Search for the cell housing the specified text and yield its (x, y) center coordinate. 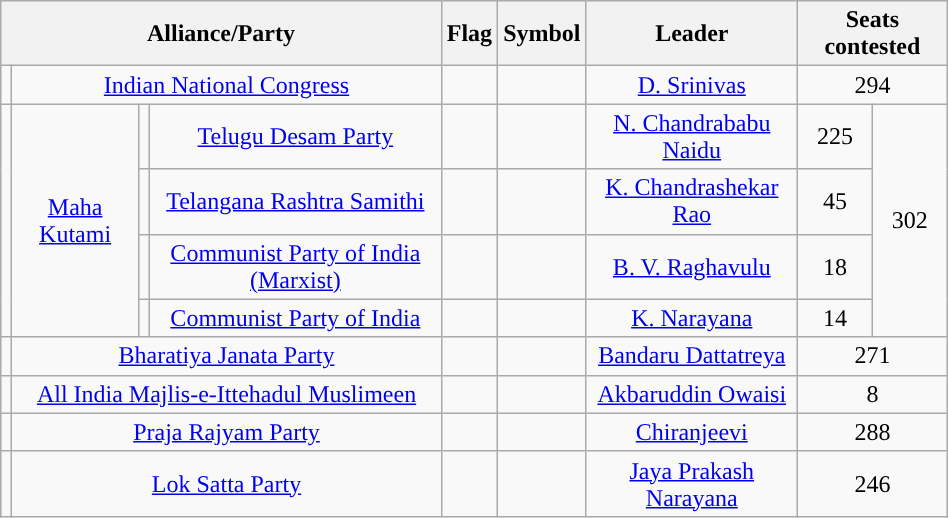
Indian National Congress (226, 85)
302 (910, 220)
D. Srinivas (692, 85)
Akbaruddin Owaisi (692, 394)
Leader (692, 34)
Chiranjeevi (692, 432)
288 (873, 432)
Jaya Prakash Narayana (692, 484)
All India Majlis-e-Ittehadul Muslimeen (226, 394)
14 (836, 318)
K. Narayana (692, 318)
246 (873, 484)
N. Chandrababu Naidu (692, 136)
Lok Satta Party (226, 484)
Telangana Rashtra Samithi (296, 202)
B. V. Raghavulu (692, 266)
294 (873, 85)
Maha Kutami (76, 220)
Flag (469, 34)
8 (873, 394)
18 (836, 266)
Praja Rajyam Party (226, 432)
Bharatiya Janata Party (226, 356)
Seats contested (873, 34)
Communist Party of India (Marxist) (296, 266)
Telugu Desam Party (296, 136)
K. Chandrashekar Rao (692, 202)
45 (836, 202)
Communist Party of India (296, 318)
225 (836, 136)
Bandaru Dattatreya (692, 356)
271 (873, 356)
Alliance/Party (221, 34)
Symbol (542, 34)
